Provide the (X, Y) coordinate of the cell's center where the given text is located.  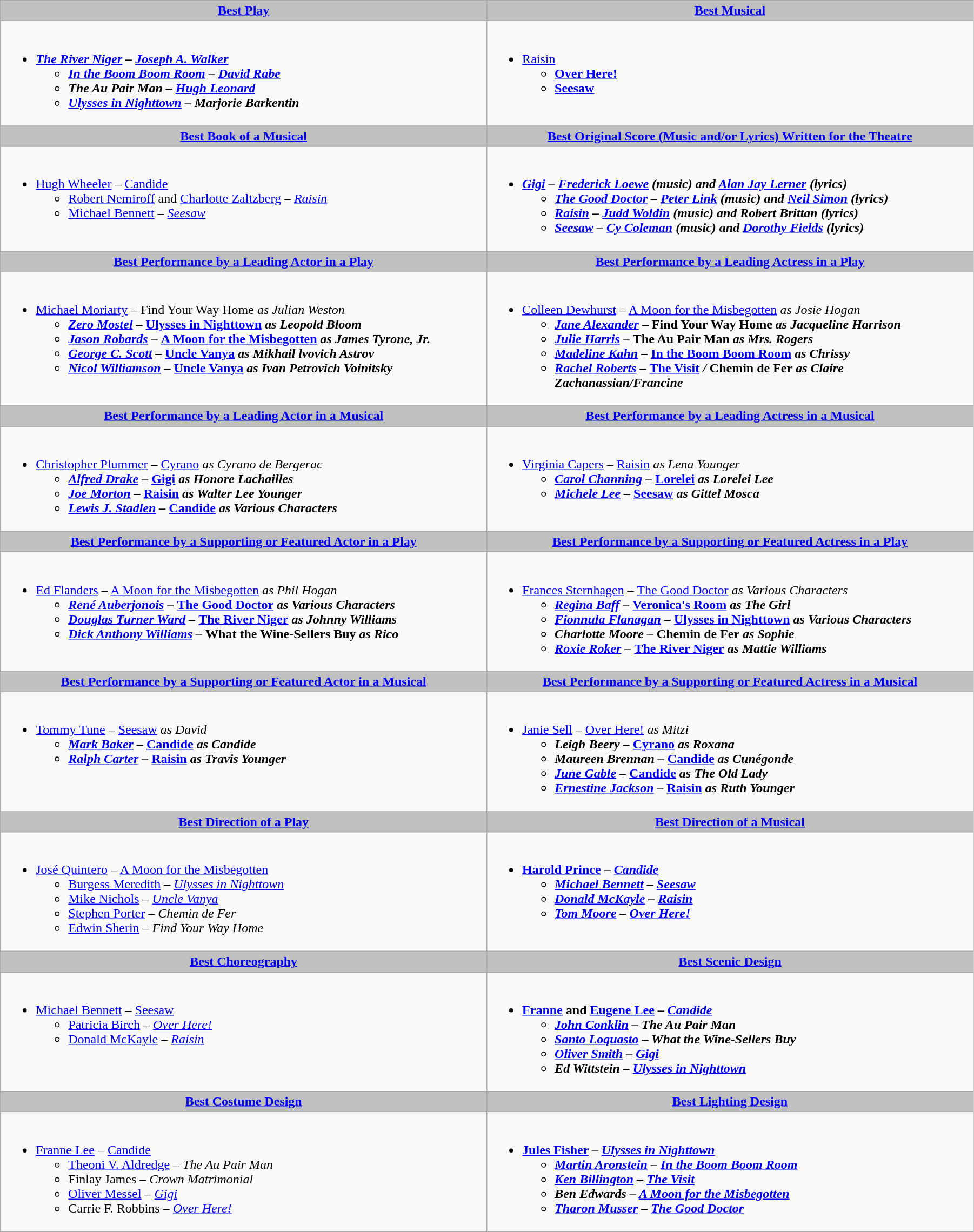
Tommy Tune – Seesaw as DavidMark Baker – Candide as CandideRalph Carter – Raisin as Travis Younger (244, 751)
Best Performance by a Leading Actor in a Musical (244, 416)
Best Play (244, 11)
Best Original Score (Music and/or Lyrics) Written for the Theatre (730, 136)
Michael Bennett – SeesawPatricia Birch – Over Here!Donald McKayle – Raisin (244, 1032)
Best Performance by a Supporting or Featured Actress in a Play (730, 541)
Best Direction of a Play (244, 822)
RaisinOver Here!Seesaw (730, 73)
Franne Lee – CandideTheoni V. Aldredge – The Au Pair ManFinlay James – Crown MatrimonialOliver Messel – GigiCarrie F. Robbins – Over Here! (244, 1171)
Best Choreography (244, 962)
Best Costume Design (244, 1102)
Virginia Capers – Raisin as Lena YoungerCarol Channing – Lorelei as Lorelei LeeMichele Lee – Seesaw as Gittel Mosca (730, 479)
The River Niger – Joseph A. WalkerIn the Boom Boom Room – David RabeThe Au Pair Man – Hugh LeonardUlysses in Nighttown – Marjorie Barkentin (244, 73)
Best Direction of a Musical (730, 822)
Best Performance by a Leading Actress in a Musical (730, 416)
Hugh Wheeler – CandideRobert Nemiroff and Charlotte Zaltzberg – RaisinMichael Bennett – Seesaw (244, 199)
Best Lighting Design (730, 1102)
Best Book of a Musical (244, 136)
Best Performance by a Supporting or Featured Actor in a Musical (244, 681)
Best Performance by a Supporting or Featured Actor in a Play (244, 541)
Best Scenic Design (730, 962)
Best Performance by a Leading Actress in a Play (730, 262)
Harold Prince – CandideMichael Bennett – SeesawDonald McKayle – RaisinTom Moore – Over Here! (730, 892)
Best Musical (730, 11)
Best Performance by a Supporting or Featured Actress in a Musical (730, 681)
Best Performance by a Leading Actor in a Play (244, 262)
